Identify which cell holds the provided text, then report its [X, Y] central coordinate. 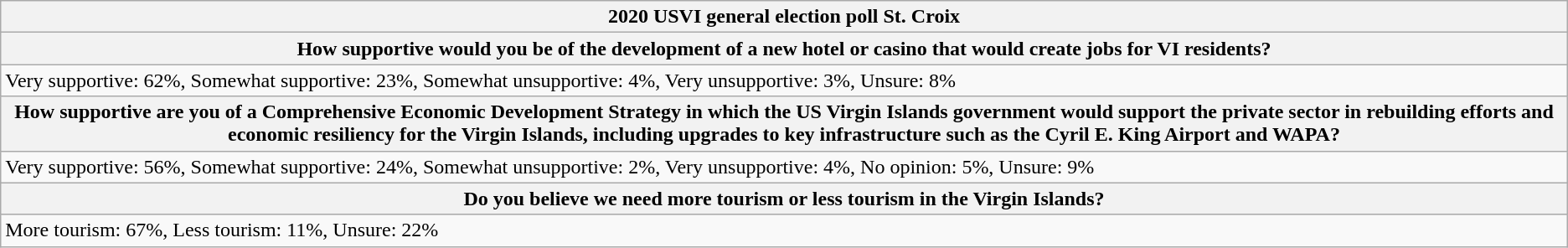
Very supportive: 62%, Somewhat supportive: 23%, Somewhat unsupportive: 4%, Very unsupportive: 3%, Unsure: 8% [784, 80]
Very supportive: 56%, Somewhat supportive: 24%, Somewhat unsupportive: 2%, Very unsupportive: 4%, No opinion: 5%, Unsure: 9% [784, 167]
How supportive would you be of the development of a new hotel or casino that would create jobs for VI residents? [784, 49]
2020 USVI general election poll St. Croix [784, 17]
Do you believe we need more tourism or less tourism in the Virgin Islands? [784, 199]
More tourism: 67%, Less tourism: 11%, Unsure: 22% [784, 230]
